Extract the (x, y) coordinate from the center of the cell holding the provided text.  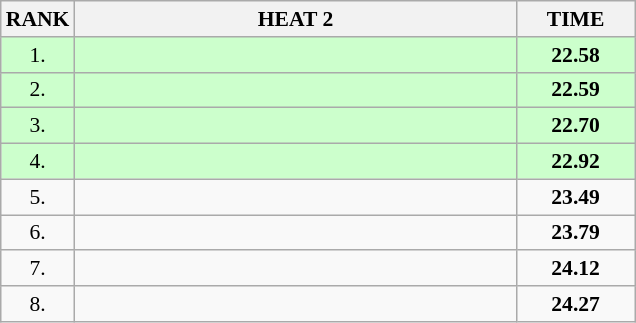
22.58 (576, 55)
4. (38, 162)
TIME (576, 19)
3. (38, 126)
23.49 (576, 197)
HEAT 2 (295, 19)
22.92 (576, 162)
22.70 (576, 126)
2. (38, 90)
6. (38, 233)
24.27 (576, 304)
8. (38, 304)
5. (38, 197)
23.79 (576, 233)
24.12 (576, 269)
7. (38, 269)
22.59 (576, 90)
RANK (38, 19)
1. (38, 55)
